Detect which cell encompasses the target text, then output its (x, y) center coordinate. 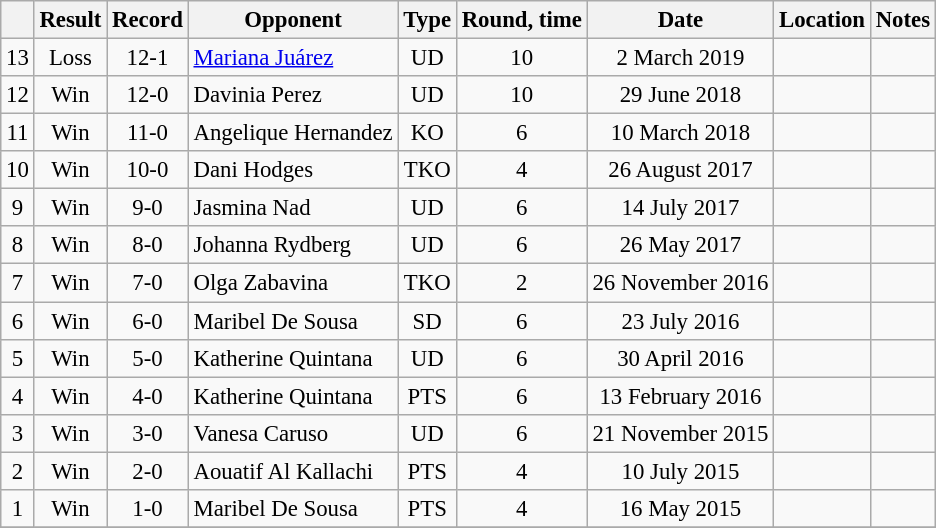
Result (70, 20)
16 May 2015 (680, 509)
Angelique Hernandez (293, 133)
2-0 (148, 471)
SD (427, 321)
12-1 (148, 58)
Davinia Perez (293, 95)
23 July 2016 (680, 321)
10 March 2018 (680, 133)
1 (18, 509)
13 (18, 58)
8 (18, 245)
9 (18, 208)
7-0 (148, 283)
5-0 (148, 358)
Date (680, 20)
Aouatif Al Kallachi (293, 471)
1-0 (148, 509)
Jasmina Nad (293, 208)
Johanna Rydberg (293, 245)
Dani Hodges (293, 170)
26 August 2017 (680, 170)
2 March 2019 (680, 58)
29 June 2018 (680, 95)
3-0 (148, 433)
10 July 2015 (680, 471)
8-0 (148, 245)
26 November 2016 (680, 283)
30 April 2016 (680, 358)
5 (18, 358)
Olga Zabavina (293, 283)
Notes (902, 20)
Location (822, 20)
26 May 2017 (680, 245)
Vanesa Caruso (293, 433)
12 (18, 95)
12-0 (148, 95)
14 July 2017 (680, 208)
Mariana Juárez (293, 58)
KO (427, 133)
10-0 (148, 170)
Round, time (522, 20)
13 February 2016 (680, 396)
Type (427, 20)
6-0 (148, 321)
Opponent (293, 20)
4-0 (148, 396)
Record (148, 20)
21 November 2015 (680, 433)
11-0 (148, 133)
3 (18, 433)
7 (18, 283)
Loss (70, 58)
11 (18, 133)
9-0 (148, 208)
